From the cell containing the given text, extract its center point as (x, y) coordinate. 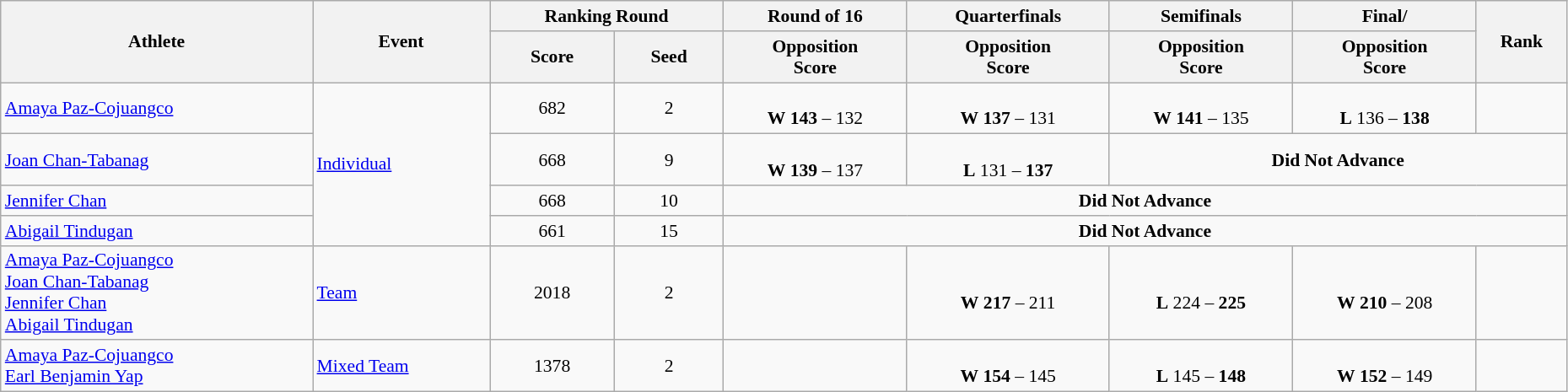
Seed (670, 57)
W 141 – 135 (1201, 108)
Amaya Paz-CojuangcoEarl Benjamin Yap (157, 366)
2018 (552, 293)
L 131 – 137 (1008, 160)
10 (670, 201)
W 210 – 208 (1385, 293)
L 136 – 138 (1385, 108)
15 (670, 231)
Joan Chan-Tabanag (157, 160)
9 (670, 160)
Event (401, 42)
682 (552, 108)
W 152 – 149 (1385, 366)
Amaya Paz-Cojuangco (157, 108)
Ranking Round (607, 16)
W 154 – 145 (1008, 366)
Athlete (157, 42)
Jennifer Chan (157, 201)
L 145 – 148 (1201, 366)
Team (401, 293)
1378 (552, 366)
Individual (401, 164)
Final/ (1385, 16)
661 (552, 231)
W 137 – 131 (1008, 108)
L 224 – 225 (1201, 293)
Mixed Team (401, 366)
Score (552, 57)
W 139 – 137 (816, 160)
Amaya Paz-CojuangcoJoan Chan-TabanagJennifer ChanAbigail Tindugan (157, 293)
Semifinals (1201, 16)
Quarterfinals (1008, 16)
W 143 – 132 (816, 108)
Rank (1522, 42)
Round of 16 (816, 16)
W 217 – 211 (1008, 293)
Abigail Tindugan (157, 231)
